Determine the [x, y] coordinate at the center of the cell enclosing the given text.  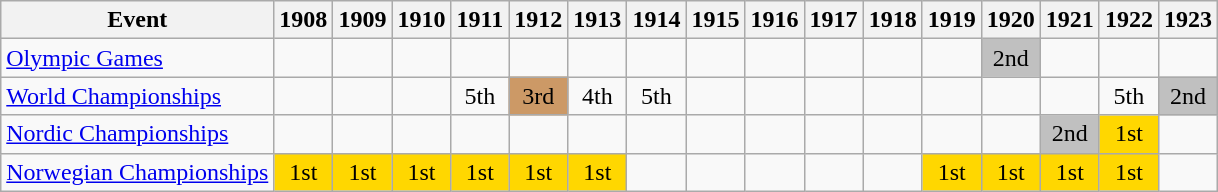
1911 [480, 20]
1914 [656, 20]
Event [138, 20]
1919 [952, 20]
World Championships [138, 96]
1913 [598, 20]
1908 [304, 20]
1915 [716, 20]
3rd [538, 96]
1920 [1010, 20]
1917 [834, 20]
4th [598, 96]
Norwegian Championships [138, 172]
1909 [362, 20]
1912 [538, 20]
1918 [892, 20]
1910 [422, 20]
1923 [1188, 20]
1916 [774, 20]
1922 [1128, 20]
Nordic Championships [138, 134]
Olympic Games [138, 58]
1921 [1070, 20]
